Determine the (X, Y) coordinate at the center of the cell enclosing the given text.  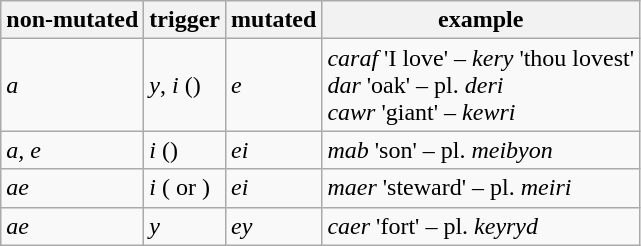
mutated (274, 20)
trigger (185, 20)
a (72, 85)
non-mutated (72, 20)
e (274, 85)
y, i () (185, 85)
mab 'son' – pl. meibyon (481, 150)
y (185, 226)
ey (274, 226)
i () (185, 150)
maer 'steward' – pl. meiri (481, 188)
caraf 'I love' – kery 'thou lovest'dar 'oak' – pl. dericawr 'giant' – kewri (481, 85)
caer 'fort' – pl. keyryd (481, 226)
i ( or ) (185, 188)
a, e (72, 150)
example (481, 20)
